Return the [X, Y] coordinate for the center point of the cell that contains the specified text.  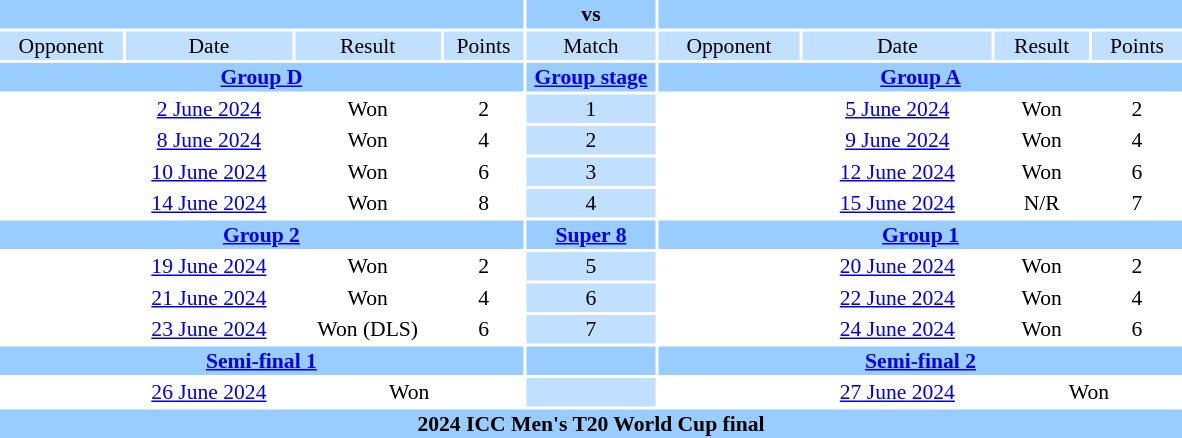
9 June 2024 [898, 140]
12 June 2024 [898, 172]
27 June 2024 [898, 392]
26 June 2024 [209, 392]
24 June 2024 [898, 329]
vs [592, 14]
Group A [920, 77]
5 June 2024 [898, 108]
22 June 2024 [898, 298]
1 [592, 108]
19 June 2024 [209, 266]
Match [592, 46]
Group stage [592, 77]
Group 1 [920, 234]
20 June 2024 [898, 266]
Won (DLS) [368, 329]
2 June 2024 [209, 108]
10 June 2024 [209, 172]
N/R [1042, 203]
23 June 2024 [209, 329]
8 [484, 203]
15 June 2024 [898, 203]
21 June 2024 [209, 298]
3 [592, 172]
14 June 2024 [209, 203]
8 June 2024 [209, 140]
Super 8 [592, 234]
Opponent [728, 46]
Semi-final 2 [920, 360]
5 [592, 266]
